Detect which cell encompasses the target text, then output its (X, Y) center coordinate. 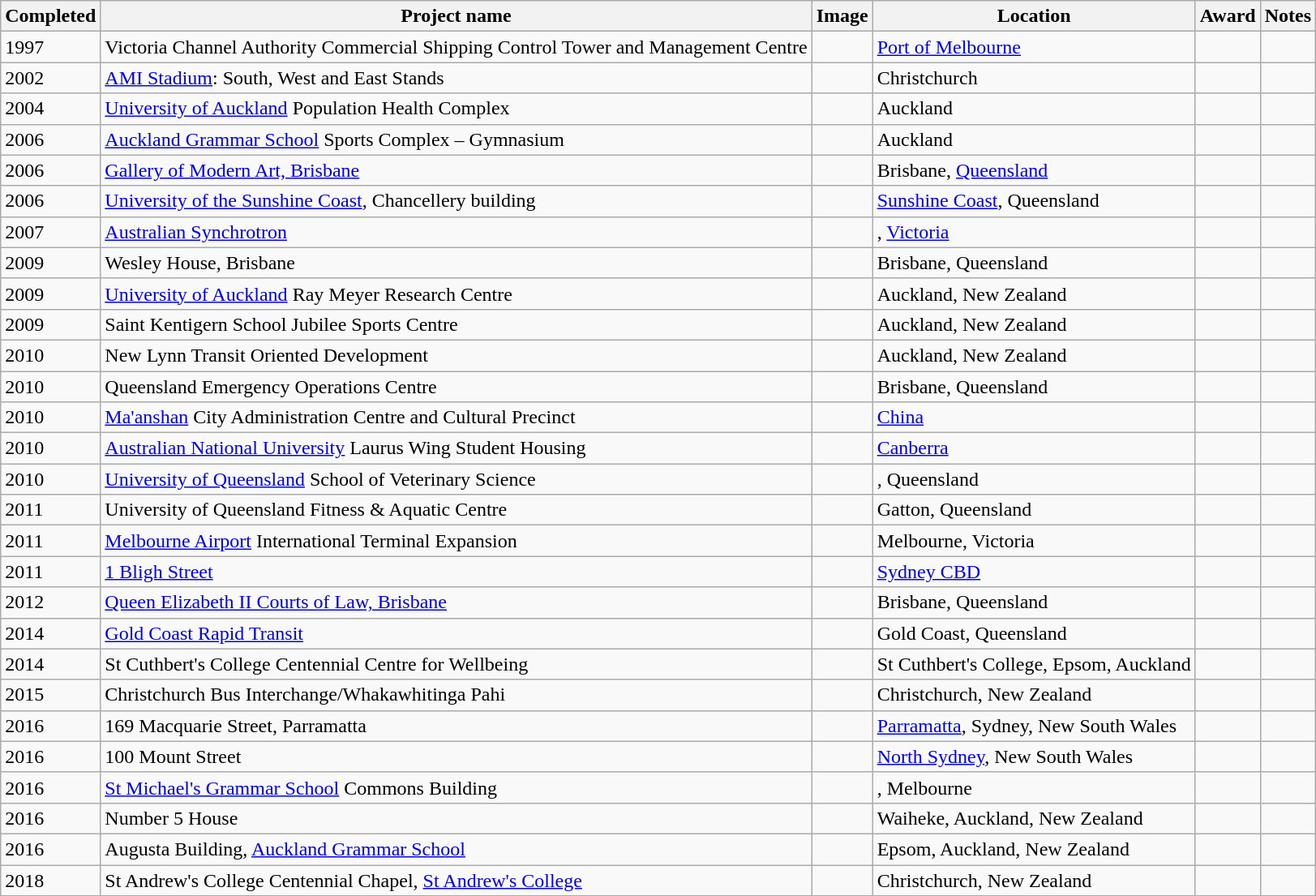
Ma'anshan City Administration Centre and Cultural Precinct (456, 418)
Augusta Building, Auckland Grammar School (456, 849)
, Victoria (1034, 232)
Project name (456, 16)
St Andrew's College Centennial Chapel, St Andrew's College (456, 880)
Wesley House, Brisbane (456, 263)
Sydney CBD (1034, 572)
University of Queensland School of Veterinary Science (456, 479)
Gallery of Modern Art, Brisbane (456, 170)
Gold Coast, Queensland (1034, 633)
Australian National University Laurus Wing Student Housing (456, 448)
University of Queensland Fitness & Aquatic Centre (456, 510)
100 Mount Street (456, 757)
Completed (50, 16)
2002 (50, 78)
Melbourne Airport International Terminal Expansion (456, 541)
2015 (50, 695)
2007 (50, 232)
Saint Kentigern School Jubilee Sports Centre (456, 324)
Australian Synchrotron (456, 232)
University of the Sunshine Coast, Chancellery building (456, 201)
Port of Melbourne (1034, 47)
University of Auckland Population Health Complex (456, 109)
China (1034, 418)
Auckland Grammar School Sports Complex – Gymnasium (456, 139)
St Michael's Grammar School Commons Building (456, 787)
Parramatta, Sydney, New South Wales (1034, 726)
Canberra (1034, 448)
, Melbourne (1034, 787)
AMI Stadium: South, West and East Stands (456, 78)
Queen Elizabeth II Courts of Law, Brisbane (456, 602)
1 Bligh Street (456, 572)
Melbourne, Victoria (1034, 541)
Number 5 House (456, 818)
169 Macquarie Street, Parramatta (456, 726)
Image (842, 16)
Christchurch Bus Interchange/Whakawhitinga Pahi (456, 695)
2012 (50, 602)
University of Auckland Ray Meyer Research Centre (456, 294)
2004 (50, 109)
Award (1228, 16)
Notes (1288, 16)
Gatton, Queensland (1034, 510)
, Queensland (1034, 479)
2018 (50, 880)
1997 (50, 47)
Location (1034, 16)
Christchurch (1034, 78)
New Lynn Transit Oriented Development (456, 355)
St Cuthbert's College Centennial Centre for Wellbeing (456, 664)
North Sydney, New South Wales (1034, 757)
Victoria Channel Authority Commercial Shipping Control Tower and Management Centre (456, 47)
Queensland Emergency Operations Centre (456, 387)
Waiheke, Auckland, New Zealand (1034, 818)
St Cuthbert's College, Epsom, Auckland (1034, 664)
Gold Coast Rapid Transit (456, 633)
Epsom, Auckland, New Zealand (1034, 849)
Sunshine Coast, Queensland (1034, 201)
